Extract the (x, y) coordinate from the center of the cell holding the provided text.  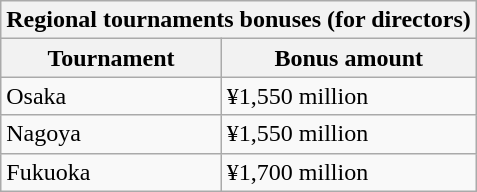
Bonus amount (348, 58)
¥1,700 million (348, 172)
Regional tournaments bonuses (for directors) (239, 20)
Nagoya (112, 134)
Tournament (112, 58)
Osaka (112, 96)
Fukuoka (112, 172)
